Detect which cell encompasses the target text, then output its [x, y] center coordinate. 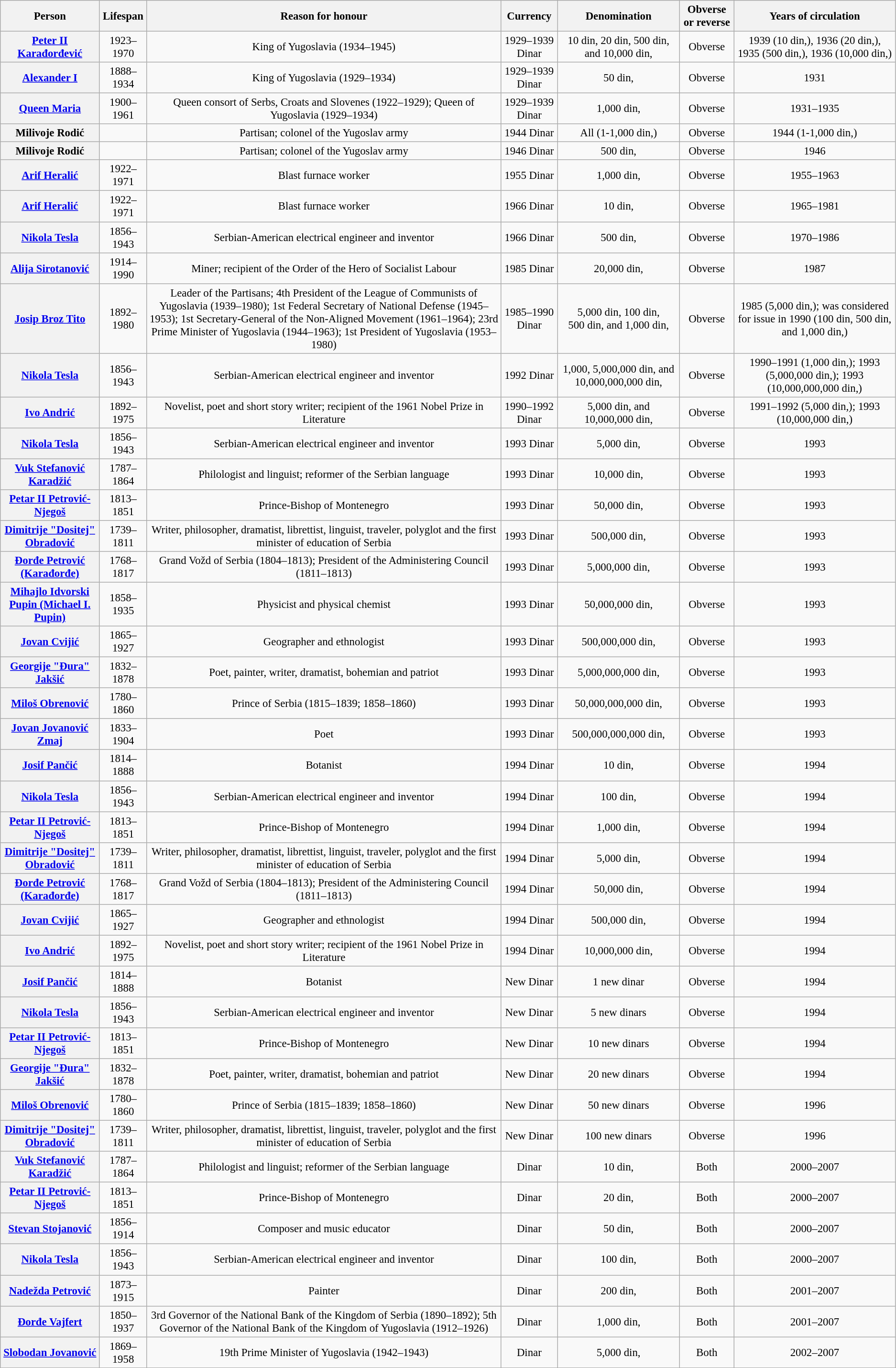
500,000,000 din, [619, 642]
1888–1934 [123, 77]
1914–1990 [123, 268]
Composer and music educator [324, 1228]
Alija Sirotanović [50, 268]
1985–1990 Dinar [530, 319]
1946 [815, 151]
1965–1981 [815, 207]
1946 Dinar [530, 151]
1931 [815, 77]
10,000,000 din, [619, 951]
Jovan Jovanović Zmaj [50, 735]
5,000,000,000 din, [619, 673]
King of Yugoslavia (1934–1945) [324, 47]
1970–1986 [815, 237]
50,000,000 din, [619, 605]
20,000 din, [619, 268]
1985 Dinar [530, 268]
1991–1992 (5,000 din,); 1993 (10,000,000 din,) [815, 412]
Reason for honour [324, 16]
1931–1935 [815, 109]
1990–1992 Dinar [530, 412]
1955 Dinar [530, 175]
1 new dinar [619, 982]
3rd Governor of the National Bank of the Kingdom of Serbia (1890–1892); 5th Governor of the National Bank of the Kingdom of Yugoslavia (1912–1926) [324, 1321]
10 new dinars [619, 1044]
Stevan Stojanović [50, 1228]
1850–1937 [123, 1321]
1939 (10 din,), 1936 (20 din,), 1935 (500 din,), 1936 (10,000 din,) [815, 47]
Slobodan Jovanović [50, 1353]
20 new dinars [619, 1074]
Alexander I [50, 77]
1900–1961 [123, 109]
Poet [324, 735]
King of Yugoslavia (1929–1934) [324, 77]
10,000 din, [619, 474]
1944 Dinar [530, 133]
1856–1914 [123, 1228]
50,000,000,000 din, [619, 703]
Lifespan [123, 16]
2002–2007 [815, 1353]
50 new dinars [619, 1105]
1892–1980 [123, 319]
5,000 din, and 10,000,000 din, [619, 412]
Currency [530, 16]
Peter II Karađorđević [50, 47]
5,000,000 din, [619, 567]
Person [50, 16]
1858–1935 [123, 605]
19th Prime Minister of Yugoslavia (1942–1943) [324, 1353]
Physicist and physical chemist [324, 605]
10 din, 20 din, 500 din, and 10,000 din, [619, 47]
5,000 din, 100 din, 500 din, and 1,000 din, [619, 319]
1987 [815, 268]
Denomination [619, 16]
500,000,000,000 din, [619, 735]
Obverse or reverse [707, 16]
1985 (5,000 din,); was considered for issue in 1990 (100 din, 500 din, and 1,000 din,) [815, 319]
Painter [324, 1291]
1992 Dinar [530, 375]
All (1-1,000 din,) [619, 133]
Queen consort of Serbs, Croats and Slovenes (1922–1929); Queen of Yugoslavia (1929–1934) [324, 109]
1944 (1-1,000 din,) [815, 133]
Nadežda Petrović [50, 1291]
Mihajlo Idvorski Pupin (Michael I. Pupin) [50, 605]
1955–1963 [815, 175]
200 din, [619, 1291]
5 new dinars [619, 1012]
1869–1958 [123, 1353]
Đorđe Vajfert [50, 1321]
1990–1991 (1,000 din,); 1993 (5,000,000 din,); 1993 (10,000,000,000 din,) [815, 375]
1923–1970 [123, 47]
1,000, 5,000,000 din, and 10,000,000,000 din, [619, 375]
Queen Maria [50, 109]
1833–1904 [123, 735]
1873–1915 [123, 1291]
20 din, [619, 1198]
100 new dinars [619, 1136]
Miner; recipient of the Order of the Hero of Socialist Labour [324, 268]
Years of circulation [815, 16]
Josip Broz Tito [50, 319]
